Detect which cell encompasses the target text, then output its (X, Y) center coordinate. 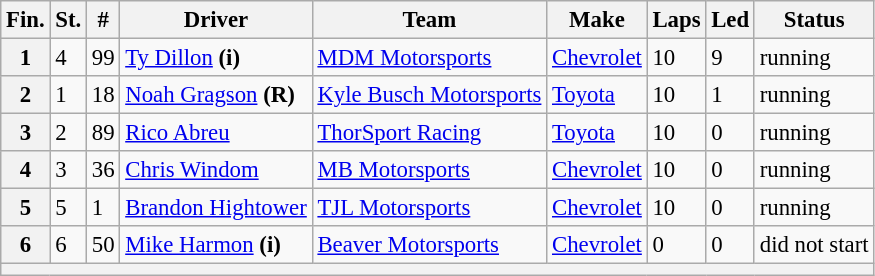
89 (104, 133)
Mike Harmon (i) (216, 245)
Noah Gragson (R) (216, 95)
Chris Windom (216, 170)
36 (104, 170)
St. (68, 20)
did not start (814, 245)
TJL Motorsports (430, 208)
# (104, 20)
Status (814, 20)
9 (730, 58)
Fin. (26, 20)
Kyle Busch Motorsports (430, 95)
ThorSport Racing (430, 133)
Ty Dillon (i) (216, 58)
MB Motorsports (430, 170)
Laps (676, 20)
Beaver Motorsports (430, 245)
50 (104, 245)
18 (104, 95)
MDM Motorsports (430, 58)
Rico Abreu (216, 133)
Team (430, 20)
Driver (216, 20)
Led (730, 20)
Brandon Hightower (216, 208)
Make (597, 20)
99 (104, 58)
